Detect which cell encompasses the target text, then output its (x, y) center coordinate. 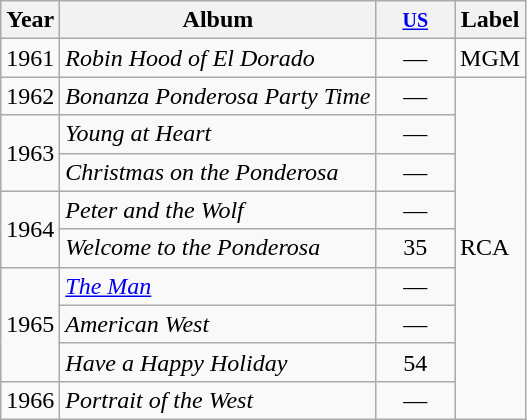
Bonanza Ponderosa Party Time (218, 96)
Portrait of the West (218, 400)
Young at Heart (218, 134)
The Man (218, 286)
Peter and the Wolf (218, 210)
RCA (490, 248)
Album (218, 20)
54 (416, 362)
Year (30, 20)
Welcome to the Ponderosa (218, 248)
1961 (30, 58)
MGM (490, 58)
1966 (30, 400)
1964 (30, 229)
1965 (30, 324)
Have a Happy Holiday (218, 362)
Christmas on the Ponderosa (218, 172)
Robin Hood of El Dorado (218, 58)
1963 (30, 153)
1962 (30, 96)
35 (416, 248)
US (416, 20)
Label (490, 20)
American West (218, 324)
